Find where the given text appears and provide that cell's center as (x, y) coordinate. 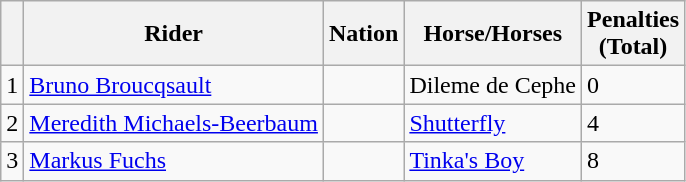
Shutterfly (493, 123)
Bruno Broucqsault (174, 85)
2 (12, 123)
Dileme de Cephe (493, 85)
Penalties(Total) (634, 34)
Tinka's Boy (493, 161)
8 (634, 161)
Rider (174, 34)
4 (634, 123)
Nation (363, 34)
0 (634, 85)
1 (12, 85)
Horse/Horses (493, 34)
3 (12, 161)
Meredith Michaels-Beerbaum (174, 123)
Markus Fuchs (174, 161)
